Extract the (X, Y) coordinate from the center of the cell holding the provided text.  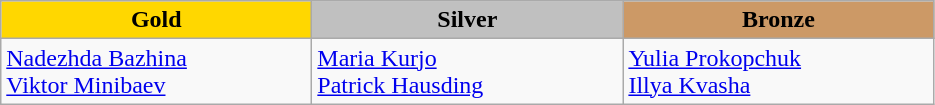
Nadezhda Bazhina Viktor Minibaev (156, 72)
Maria Kurjo Patrick Hausding (468, 72)
Gold (156, 20)
Bronze (778, 20)
Yulia Prokopchuk Illya Kvasha (778, 72)
Silver (468, 20)
